Output the [x, y] coordinate of the center of the cell containing the given text.  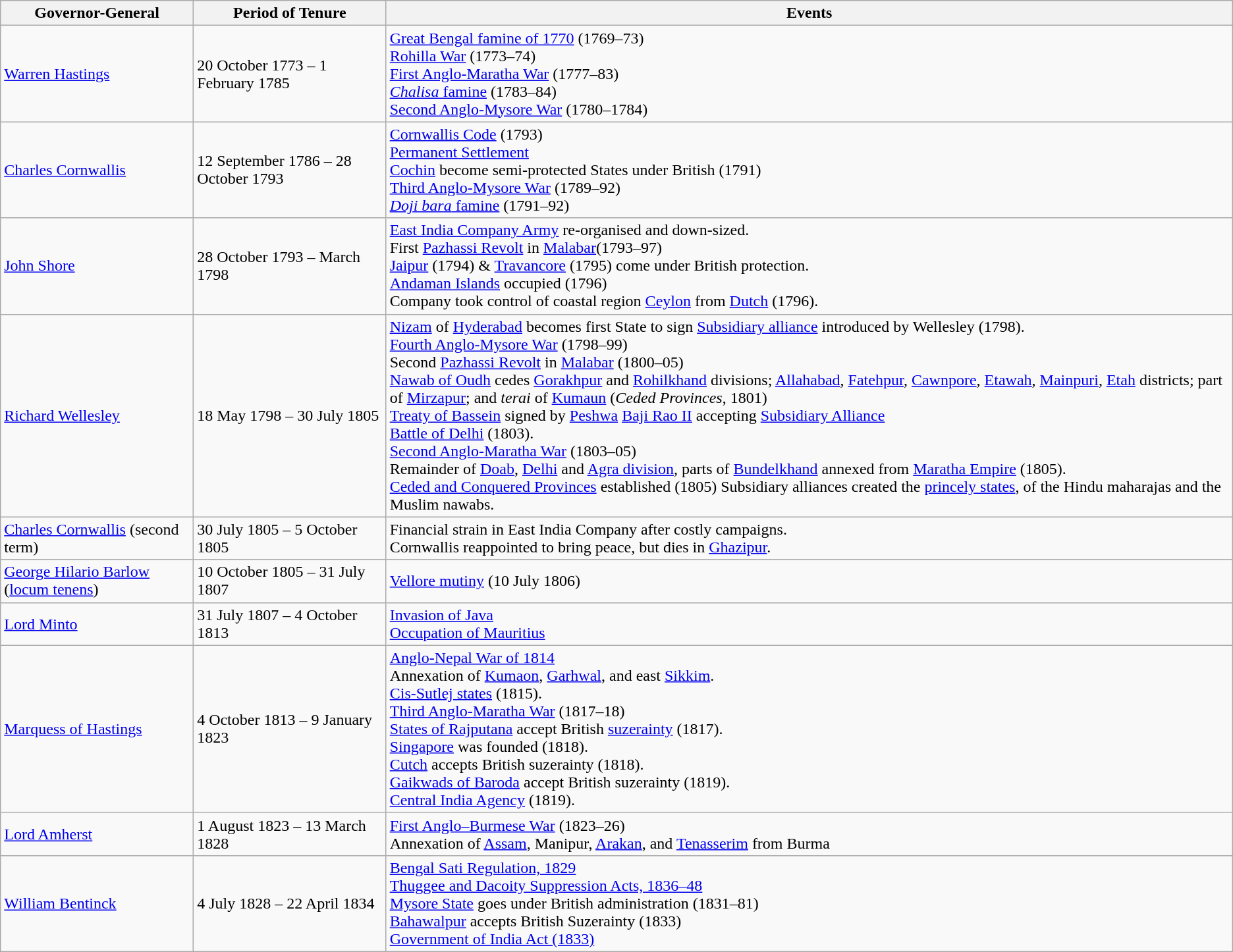
Marquess of Hastings [97, 729]
Charles Cornwallis [97, 170]
1 August 1823 – 13 March 1828 [290, 833]
30 July 1805 – 5 October 1805 [290, 539]
Vellore mutiny (10 July 1806) [809, 581]
Charles Cornwallis (second term) [97, 539]
4 July 1828 – 22 April 1834 [290, 903]
Financial strain in East India Company after costly campaigns. Cornwallis reappointed to bring peace, but dies in Ghazipur. [809, 539]
William Bentinck [97, 903]
10 October 1805 – 31 July 1807 [290, 581]
Governor-General [97, 13]
George Hilario Barlow (locum tenens) [97, 581]
4 October 1813 – 9 January 1823 [290, 729]
First Anglo–Burmese War (1823–26) Annexation of Assam, Manipur, Arakan, and Tenasserim from Burma [809, 833]
Events [809, 13]
18 May 1798 – 30 July 1805 [290, 415]
Period of Tenure [290, 13]
John Shore [97, 266]
28 October 1793 – March 1798 [290, 266]
Lord Minto [97, 624]
12 September 1786 – 28 October 1793 [290, 170]
Lord Amherst [97, 833]
20 October 1773 – 1 February 1785 [290, 74]
Warren Hastings [97, 74]
Invasion of JavaOccupation of Mauritius [809, 624]
Richard Wellesley [97, 415]
31 July 1807 – 4 October 1813 [290, 624]
